Output the (x, y) coordinate of the center of the cell containing the given text.  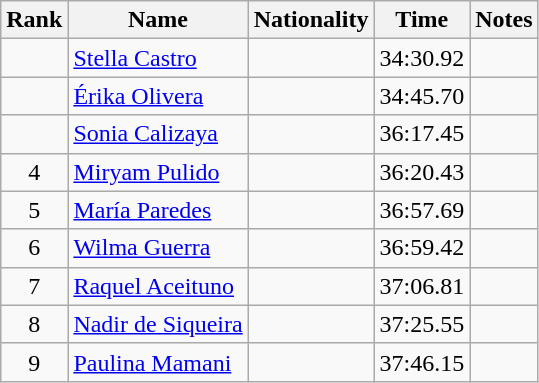
Name (158, 20)
María Paredes (158, 210)
6 (34, 248)
Érika Olivera (158, 96)
Wilma Guerra (158, 248)
Miryam Pulido (158, 172)
37:25.55 (422, 324)
Nationality (311, 20)
34:30.92 (422, 58)
Nadir de Siqueira (158, 324)
37:46.15 (422, 362)
Paulina Mamani (158, 362)
4 (34, 172)
9 (34, 362)
34:45.70 (422, 96)
37:06.81 (422, 286)
8 (34, 324)
36:57.69 (422, 210)
5 (34, 210)
Raquel Aceituno (158, 286)
7 (34, 286)
Stella Castro (158, 58)
Rank (34, 20)
Notes (504, 20)
36:20.43 (422, 172)
Sonia Calizaya (158, 134)
36:17.45 (422, 134)
36:59.42 (422, 248)
Time (422, 20)
